Extract the [X, Y] coordinate from the center of the cell holding the provided text.  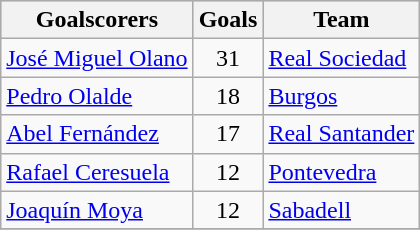
Pedro Olalde [97, 96]
Goalscorers [97, 20]
17 [228, 134]
Abel Fernández [97, 134]
Joaquín Moya [97, 210]
Real Sociedad [342, 58]
Team [342, 20]
Goals [228, 20]
Rafael Ceresuela [97, 172]
Real Santander [342, 134]
José Miguel Olano [97, 58]
Sabadell [342, 210]
Burgos [342, 96]
31 [228, 58]
Pontevedra [342, 172]
18 [228, 96]
